For the text-containing cell, return its midpoint in [X, Y] coordinate format. 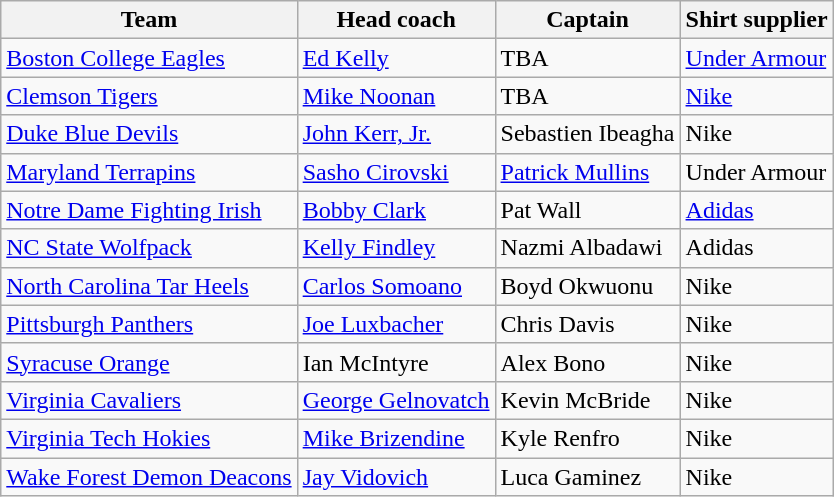
Sebastien Ibeagha [588, 134]
Syracuse Orange [149, 362]
Nazmi Albadawi [588, 248]
Captain [588, 20]
Wake Forest Demon Deacons [149, 477]
Chris Davis [588, 324]
NC State Wolfpack [149, 248]
Pittsburgh Panthers [149, 324]
Bobby Clark [396, 210]
Kelly Findley [396, 248]
Virginia Cavaliers [149, 400]
Clemson Tigers [149, 96]
Maryland Terrapins [149, 172]
John Kerr, Jr. [396, 134]
Team [149, 20]
Boston College Eagles [149, 58]
Virginia Tech Hokies [149, 438]
Joe Luxbacher [396, 324]
Mike Noonan [396, 96]
Ed Kelly [396, 58]
Sasho Cirovski [396, 172]
Mike Brizendine [396, 438]
Pat Wall [588, 210]
Shirt supplier [756, 20]
Carlos Somoano [396, 286]
George Gelnovatch [396, 400]
North Carolina Tar Heels [149, 286]
Patrick Mullins [588, 172]
Ian McIntyre [396, 362]
Luca Gaminez [588, 477]
Alex Bono [588, 362]
Kyle Renfro [588, 438]
Duke Blue Devils [149, 134]
Notre Dame Fighting Irish [149, 210]
Boyd Okwuonu [588, 286]
Head coach [396, 20]
Kevin McBride [588, 400]
Jay Vidovich [396, 477]
